Pinpoint the cell where the given text exists, returning its (x, y) midpoint coordinate. 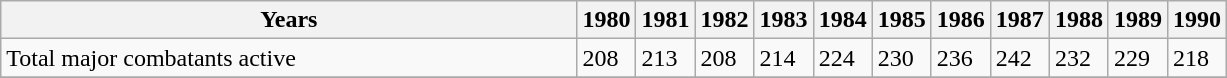
229 (1138, 58)
1982 (724, 20)
1985 (902, 20)
1981 (666, 20)
1984 (842, 20)
1986 (960, 20)
218 (1196, 58)
213 (666, 58)
1990 (1196, 20)
236 (960, 58)
1980 (606, 20)
224 (842, 58)
1987 (1020, 20)
214 (784, 58)
1989 (1138, 20)
Years (289, 20)
230 (902, 58)
232 (1078, 58)
Total major combatants active (289, 58)
1983 (784, 20)
1988 (1078, 20)
242 (1020, 58)
